Extract the (X, Y) coordinate from the center of the cell holding the provided text.  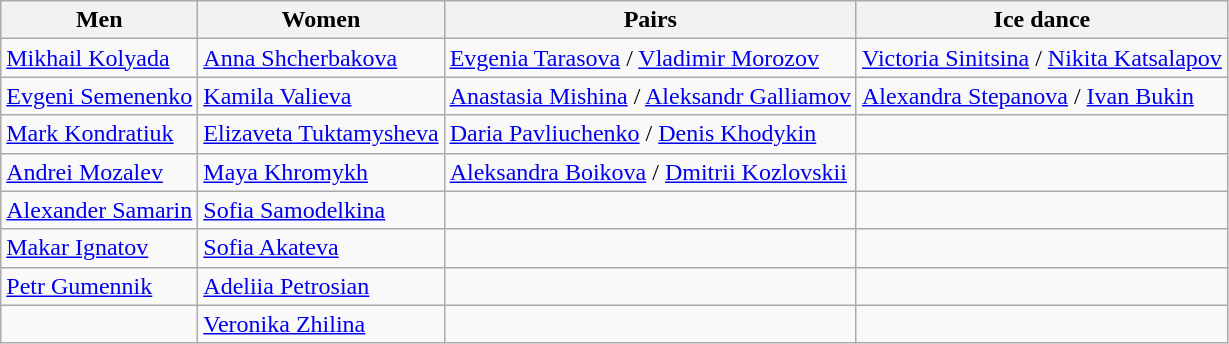
Makar Ignatov (100, 248)
Petr Gumennik (100, 286)
Ice dance (1042, 20)
Adeliia Petrosian (321, 286)
Elizaveta Tuktamysheva (321, 134)
Mikhail Kolyada (100, 58)
Daria Pavliuchenko / Denis Khodykin (650, 134)
Maya Khromykh (321, 172)
Mark Kondratiuk (100, 134)
Men (100, 20)
Sofia Akateva (321, 248)
Sofia Samodelkina (321, 210)
Veronika Zhilina (321, 324)
Andrei Mozalev (100, 172)
Aleksandra Boikova / Dmitrii Kozlovskii (650, 172)
Anastasia Mishina / Aleksandr Galliamov (650, 96)
Evgeni Semenenko (100, 96)
Evgenia Tarasova / Vladimir Morozov (650, 58)
Women (321, 20)
Kamila Valieva (321, 96)
Anna Shcherbakova (321, 58)
Pairs (650, 20)
Victoria Sinitsina / Nikita Katsalapov (1042, 58)
Alexander Samarin (100, 210)
Alexandra Stepanova / Ivan Bukin (1042, 96)
